Return the [X, Y] coordinate for the center point of the cell that contains the specified text.  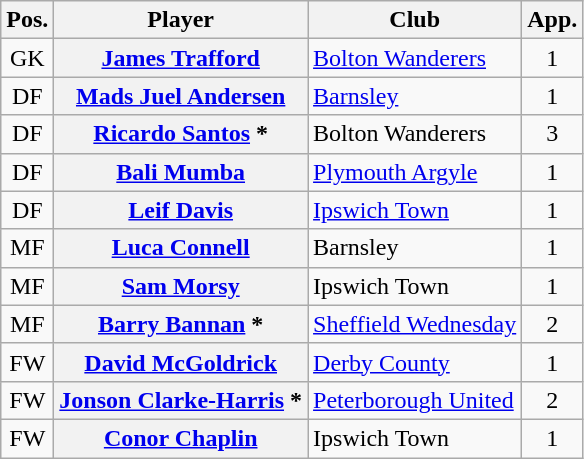
App. [552, 20]
Mads Juel Andersen [181, 96]
David McGoldrick [181, 362]
Bali Mumba [181, 172]
Pos. [28, 20]
James Trafford [181, 58]
3 [552, 134]
Conor Chaplin [181, 438]
Luca Connell [181, 248]
Ricardo Santos * [181, 134]
Barry Bannan * [181, 324]
Jonson Clarke-Harris * [181, 400]
Player [181, 20]
Peterborough United [415, 400]
Plymouth Argyle [415, 172]
Derby County [415, 362]
Sam Morsy [181, 286]
Club [415, 20]
Leif Davis [181, 210]
Sheffield Wednesday [415, 324]
GK [28, 58]
